Pinpoint the cell where the given text exists, returning its [x, y] midpoint coordinate. 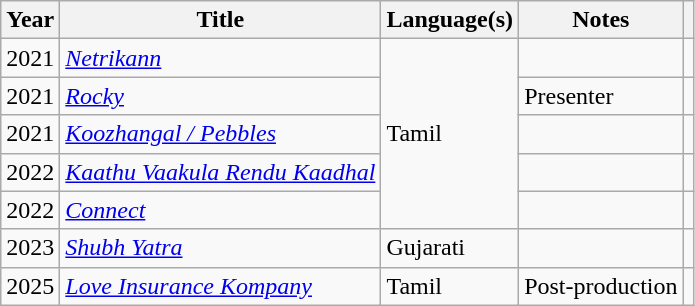
Gujarati [450, 248]
Notes [601, 20]
Connect [220, 210]
Language(s) [450, 20]
Netrikann [220, 58]
Kaathu Vaakula Rendu Kaadhal [220, 172]
Year [30, 20]
Love Insurance Kompany [220, 286]
Presenter [601, 96]
Title [220, 20]
Koozhangal / Pebbles [220, 134]
Post-production [601, 286]
2025 [30, 286]
2023 [30, 248]
Shubh Yatra [220, 248]
Rocky [220, 96]
